Detect which cell encompasses the target text, then output its (X, Y) center coordinate. 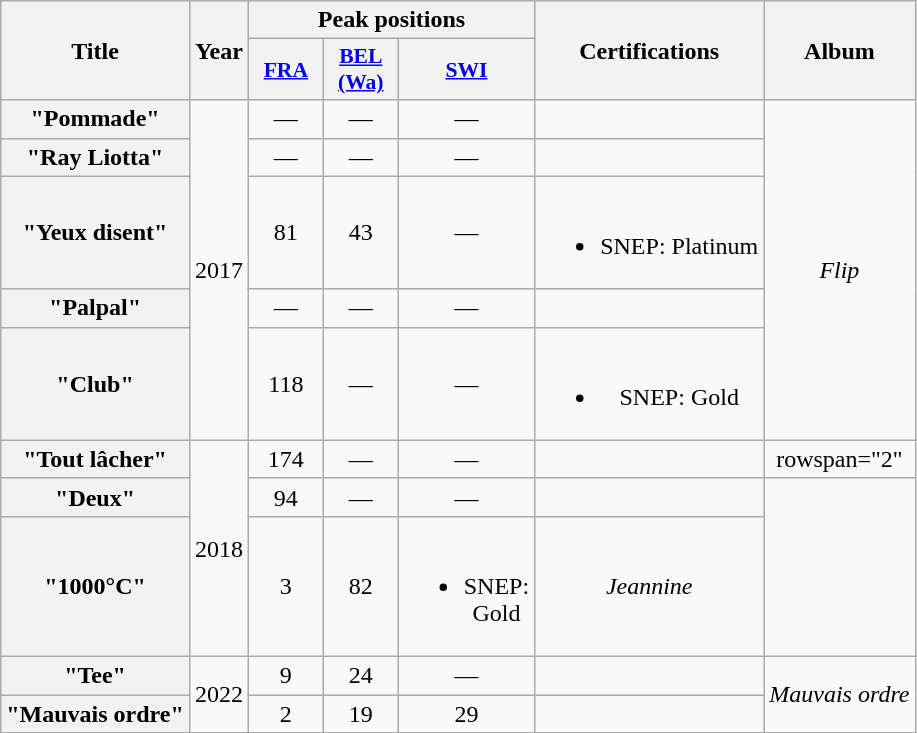
Title (96, 50)
Year (218, 50)
rowspan="2" (840, 459)
SNEP: Platinum (650, 232)
SWI (466, 70)
19 (360, 713)
81 (286, 232)
118 (286, 384)
9 (286, 675)
"Pommade" (96, 119)
"Club" (96, 384)
3 (286, 586)
Peak positions (391, 20)
2 (286, 713)
"Tee" (96, 675)
"1000°C" (96, 586)
"Deux" (96, 497)
Mauvais ordre (840, 694)
2022 (218, 694)
24 (360, 675)
"Palpal" (96, 308)
"Tout lâcher" (96, 459)
29 (466, 713)
82 (360, 586)
43 (360, 232)
2017 (218, 270)
"Yeux disent" (96, 232)
Album (840, 50)
Jeannine (650, 586)
"Ray Liotta" (96, 157)
Flip (840, 270)
94 (286, 497)
FRA (286, 70)
"Mauvais ordre" (96, 713)
BEL(Wa) (360, 70)
2018 (218, 548)
174 (286, 459)
Certifications (650, 50)
